Capture the cell that displays the provided text and extract its (x, y) central coordinate. 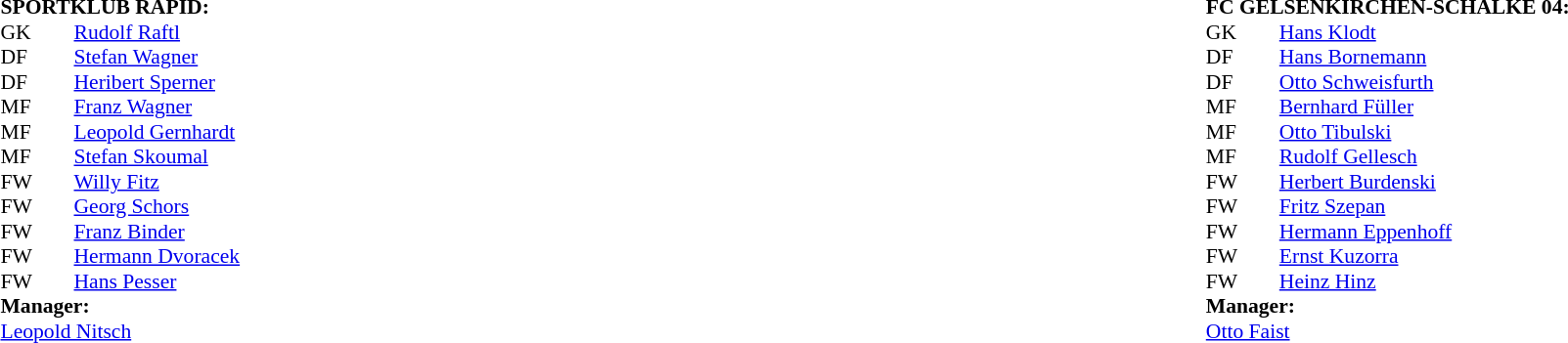
Franz Wagner (157, 107)
Rudolf Raftl (157, 32)
Leopold Gernhardt (157, 132)
Georg Schors (157, 206)
Willy Fitz (157, 182)
Stefan Skoumal (157, 157)
Heribert Sperner (157, 82)
Hermann Dvoracek (157, 257)
Manager: (119, 306)
Hans Pesser (157, 281)
Franz Binder (157, 232)
Stefan Wagner (157, 58)
